Capture the cell that displays the provided text and extract its [x, y] central coordinate. 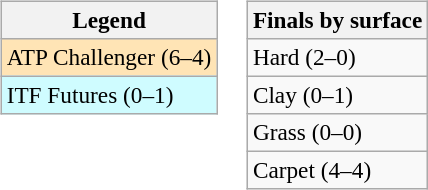
Carpet (4–4) [337, 171]
Grass (0–0) [337, 133]
ITF Futures (0–1) [108, 95]
ATP Challenger (6–4) [108, 57]
Hard (2–0) [337, 57]
Clay (0–1) [337, 95]
Finals by surface [337, 20]
Legend [108, 20]
